Find where the given text appears and provide that cell's center as [X, Y] coordinate. 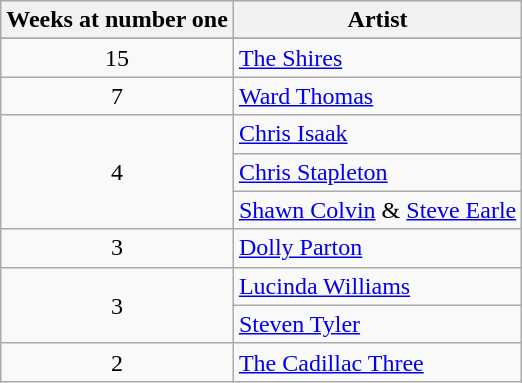
Artist [377, 20]
Weeks at number one [118, 20]
Shawn Colvin & Steve Earle [377, 210]
Chris Isaak [377, 134]
2 [118, 362]
Chris Stapleton [377, 172]
7 [118, 96]
The Shires [377, 58]
Dolly Parton [377, 248]
4 [118, 172]
The Cadillac Three [377, 362]
Lucinda Williams [377, 286]
Ward Thomas [377, 96]
Steven Tyler [377, 324]
15 [118, 58]
